Output the (X, Y) coordinate of the center of the cell containing the given text.  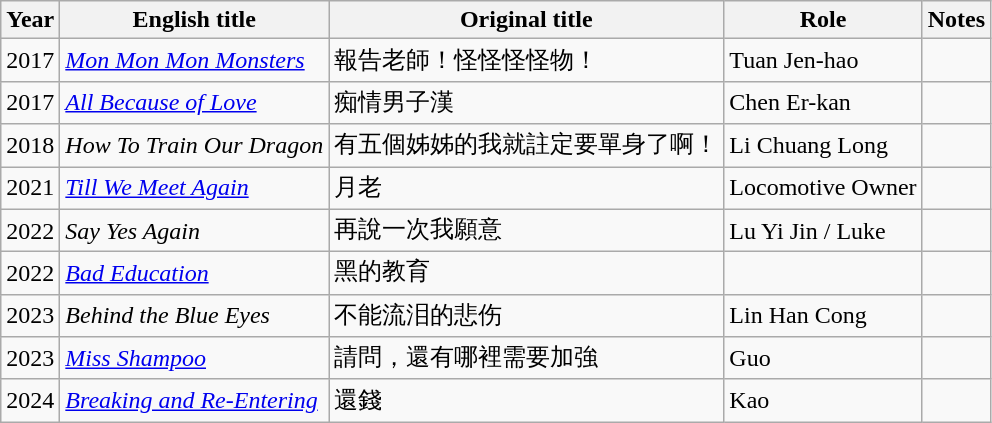
2021 (30, 188)
English title (194, 20)
Locomotive Owner (823, 188)
再說一次我願意 (526, 230)
Original title (526, 20)
黑的教育 (526, 274)
Bad Education (194, 274)
Chen Er-kan (823, 102)
How To Train Our Dragon (194, 146)
Role (823, 20)
Lu Yi Jin / Luke (823, 230)
Tuan Jen-hao (823, 60)
不能流泪的悲伤 (526, 316)
Notes (956, 20)
Behind the Blue Eyes (194, 316)
Breaking and Re-Entering (194, 400)
還錢 (526, 400)
Lin Han Cong (823, 316)
All Because of Love (194, 102)
Year (30, 20)
2018 (30, 146)
有五個姊姊的我就註定要單身了啊！ (526, 146)
報告老師！怪怪怪怪物！ (526, 60)
Guo (823, 358)
月老 (526, 188)
Miss Shampoo (194, 358)
Li Chuang Long (823, 146)
Say Yes Again (194, 230)
Till We Meet Again (194, 188)
請問，還有哪裡需要加強 (526, 358)
2024 (30, 400)
Mon Mon Mon Monsters (194, 60)
痴情男子漢 (526, 102)
Kao (823, 400)
